Identify which cell holds the provided text, then report its [X, Y] central coordinate. 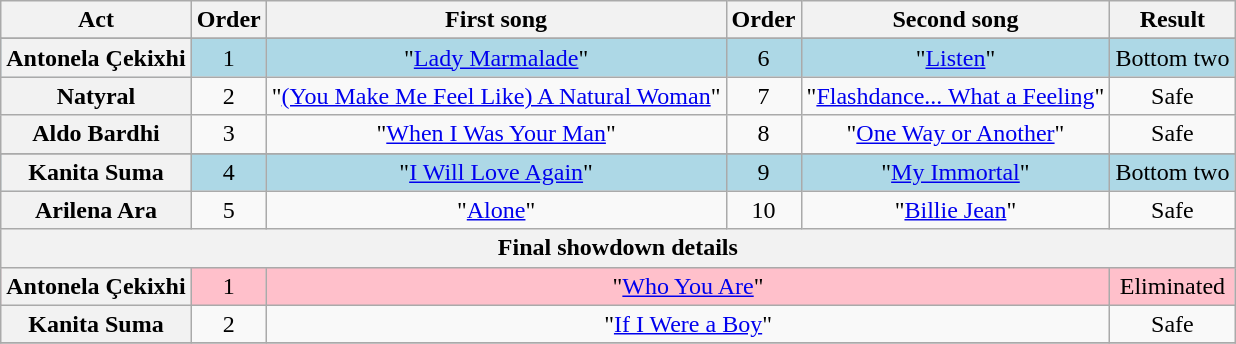
"I Will Love Again" [496, 172]
"Billie Jean" [956, 210]
5 [228, 210]
Aldo Bardhi [96, 134]
3 [228, 134]
Natyral [96, 96]
"If I Were a Boy" [688, 324]
7 [764, 96]
Second song [956, 20]
Arilena Ara [96, 210]
Eliminated [1172, 286]
First song [496, 20]
8 [764, 134]
"Lady Marmalade" [496, 58]
"Flashdance... What a Feeling" [956, 96]
"When I Was Your Man" [496, 134]
10 [764, 210]
4 [228, 172]
6 [764, 58]
"My Immortal" [956, 172]
"One Way or Another" [956, 134]
Act [96, 20]
Final showdown details [618, 248]
"Alone" [496, 210]
Result [1172, 20]
"Listen" [956, 58]
"(You Make Me Feel Like) A Natural Woman" [496, 96]
"Who You Are" [688, 286]
9 [764, 172]
